Capture the cell that displays the provided text and extract its (x, y) central coordinate. 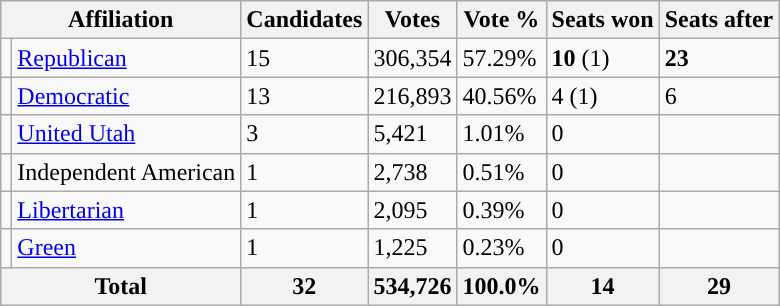
Green (126, 248)
100.0% (502, 286)
Candidates (304, 20)
Libertarian (126, 210)
14 (602, 286)
Vote % (502, 20)
2,738 (412, 172)
Votes (412, 20)
216,893 (412, 96)
Republican (126, 58)
4 (1) (602, 96)
3 (304, 134)
1,225 (412, 248)
0.51% (502, 172)
0.39% (502, 210)
1.01% (502, 134)
5,421 (412, 134)
40.56% (502, 96)
Affiliation (121, 20)
0.23% (502, 248)
32 (304, 286)
306,354 (412, 58)
534,726 (412, 286)
Seats won (602, 20)
23 (719, 58)
29 (719, 286)
Total (121, 286)
Democratic (126, 96)
2,095 (412, 210)
United Utah (126, 134)
6 (719, 96)
10 (1) (602, 58)
15 (304, 58)
57.29% (502, 58)
Independent American (126, 172)
13 (304, 96)
Seats after (719, 20)
